Capture the cell that displays the provided text and extract its (x, y) central coordinate. 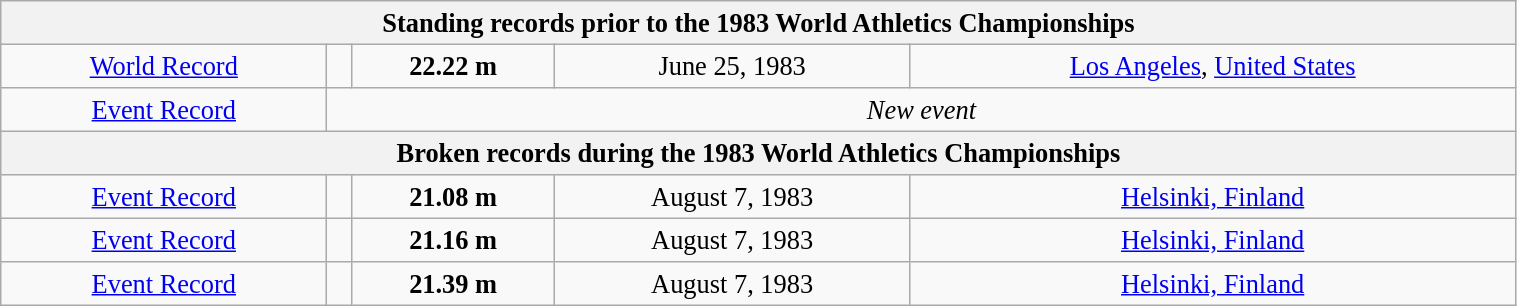
Standing records prior to the 1983 World Athletics Championships (758, 22)
New event (922, 109)
Los Angeles, United States (1212, 66)
21.39 m (453, 284)
21.16 m (453, 240)
June 25, 1983 (732, 66)
22.22 m (453, 66)
Broken records during the 1983 World Athletics Championships (758, 153)
World Record (164, 66)
21.08 m (453, 197)
